Find where the given text appears and provide that cell's center as (X, Y) coordinate. 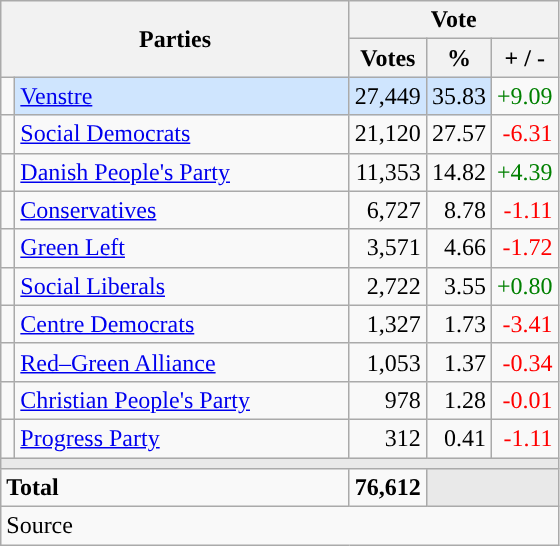
-6.31 (524, 134)
Conservatives (182, 210)
Centre Democrats (182, 324)
Votes (388, 58)
% (458, 58)
Progress Party (182, 438)
14.82 (458, 172)
35.83 (458, 96)
1,327 (388, 324)
-1.72 (524, 248)
Vote (454, 20)
+0.80 (524, 286)
27.57 (458, 134)
1.28 (458, 400)
Red–Green Alliance (182, 362)
0.41 (458, 438)
6,727 (388, 210)
27,449 (388, 96)
Venstre (182, 96)
3.55 (458, 286)
1,053 (388, 362)
8.78 (458, 210)
2,722 (388, 286)
1.73 (458, 324)
Danish People's Party (182, 172)
Parties (176, 39)
Green Left (182, 248)
978 (388, 400)
76,612 (388, 488)
11,353 (388, 172)
-0.01 (524, 400)
Source (280, 526)
Social Liberals (182, 286)
+9.09 (524, 96)
Social Democrats (182, 134)
-0.34 (524, 362)
Christian People's Party (182, 400)
+ / - (524, 58)
21,120 (388, 134)
4.66 (458, 248)
312 (388, 438)
-3.41 (524, 324)
3,571 (388, 248)
Total (176, 488)
1.37 (458, 362)
+4.39 (524, 172)
